From the cell containing the given text, extract its center point as [x, y] coordinate. 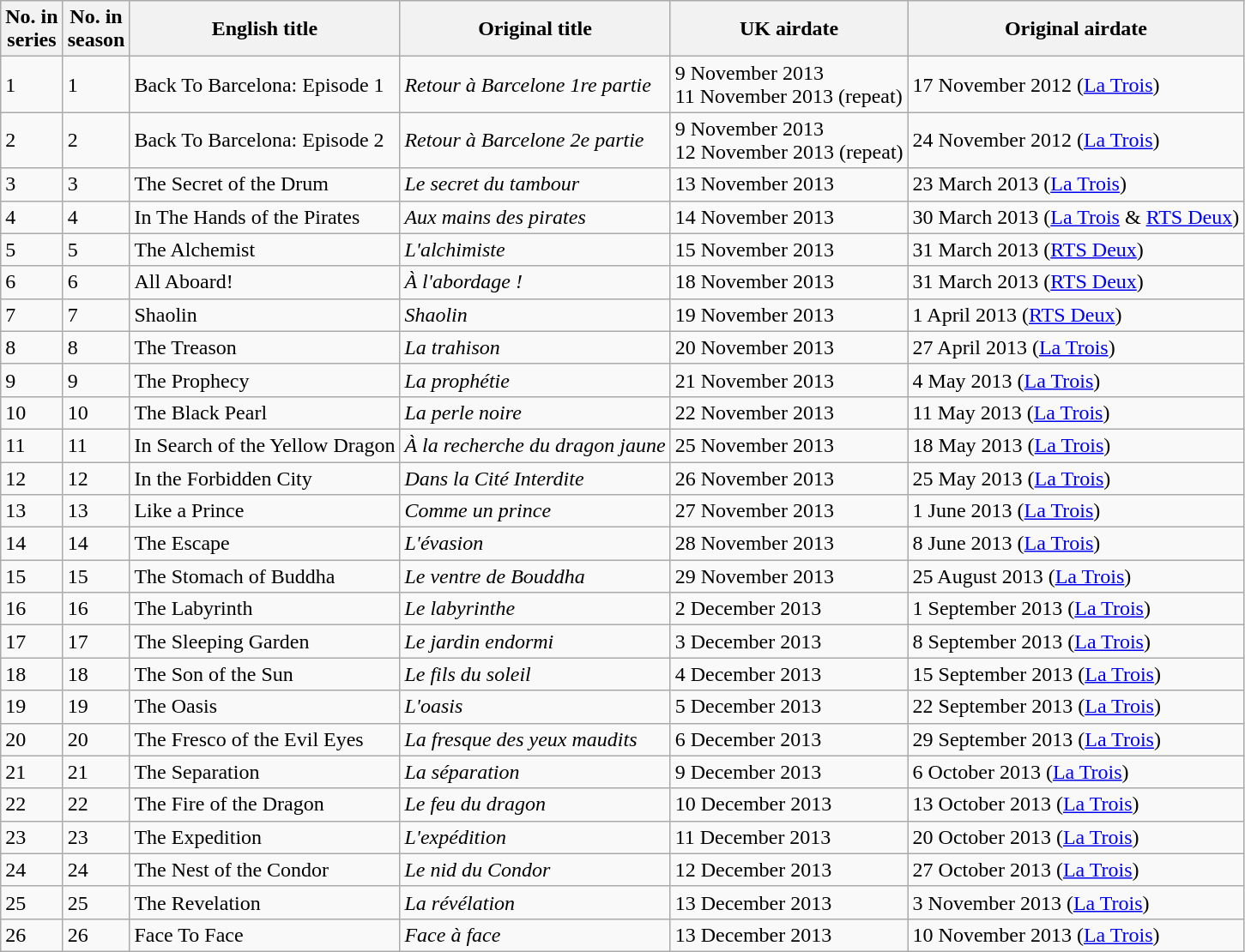
30 March 2013 (La Trois & RTS Deux) [1076, 217]
9 December 2013 [789, 772]
The Fresco of the Evil Eyes [264, 739]
The Revelation [264, 902]
25 August 2013 (La Trois) [1076, 576]
L'alchimiste [535, 250]
All Aboard! [264, 282]
The Labyrinth [264, 609]
1 September 2013 (La Trois) [1076, 609]
11 December 2013 [789, 837]
4 May 2013 (La Trois) [1076, 380]
The Expedition [264, 837]
17 November 2012 (La Trois) [1076, 84]
Comme un prince [535, 511]
8 September 2013 (La Trois) [1076, 642]
Dans la Cité Interdite [535, 478]
27 November 2013 [789, 511]
6 October 2013 (La Trois) [1076, 772]
La révélation [535, 902]
8 June 2013 (La Trois) [1076, 544]
The Son of the Sun [264, 674]
27 October 2013 (La Trois) [1076, 870]
L'évasion [535, 544]
Back To Barcelona: Episode 2 [264, 141]
No. inseries [32, 29]
6 December 2013 [789, 739]
L'expédition [535, 837]
Aux mains des pirates [535, 217]
22 September 2013 (La Trois) [1076, 707]
3 November 2013 (La Trois) [1076, 902]
Like a Prince [264, 511]
La trahison [535, 347]
No. inseason [96, 29]
La fresque des yeux maudits [535, 739]
14 November 2013 [789, 217]
The Prophecy [264, 380]
In Search of the Yellow Dragon [264, 445]
9 November 201311 November 2013 (repeat) [789, 84]
20 November 2013 [789, 347]
20 October 2013 (La Trois) [1076, 837]
The Sleeping Garden [264, 642]
In The Hands of the Pirates [264, 217]
The Secret of the Drum [264, 184]
Face à face [535, 935]
La prophétie [535, 380]
23 March 2013 (La Trois) [1076, 184]
25 November 2013 [789, 445]
Le secret du tambour [535, 184]
13 October 2013 (La Trois) [1076, 804]
English title [264, 29]
13 November 2013 [789, 184]
1 June 2013 (La Trois) [1076, 511]
3 December 2013 [789, 642]
La séparation [535, 772]
Face To Face [264, 935]
La perle noire [535, 413]
The Nest of the Condor [264, 870]
The Alchemist [264, 250]
15 November 2013 [789, 250]
26 November 2013 [789, 478]
Le fils du soleil [535, 674]
1 April 2013 (RTS Deux) [1076, 315]
10 December 2013 [789, 804]
11 May 2013 (La Trois) [1076, 413]
In the Forbidden City [264, 478]
18 November 2013 [789, 282]
24 November 2012 (La Trois) [1076, 141]
The Fire of the Dragon [264, 804]
5 December 2013 [789, 707]
29 November 2013 [789, 576]
18 May 2013 (La Trois) [1076, 445]
À la recherche du dragon jaune [535, 445]
27 April 2013 (La Trois) [1076, 347]
The Oasis [264, 707]
15 September 2013 (La Trois) [1076, 674]
Original title [535, 29]
The Treason [264, 347]
The Stomach of Buddha [264, 576]
Le jardin endormi [535, 642]
The Black Pearl [264, 413]
28 November 2013 [789, 544]
The Separation [264, 772]
19 November 2013 [789, 315]
L'oasis [535, 707]
2 December 2013 [789, 609]
Le labyrinthe [535, 609]
12 December 2013 [789, 870]
Le feu du dragon [535, 804]
UK airdate [789, 29]
The Escape [264, 544]
9 November 201312 November 2013 (repeat) [789, 141]
Retour à Barcelone 1re partie [535, 84]
Le nid du Condor [535, 870]
29 September 2013 (La Trois) [1076, 739]
Original airdate [1076, 29]
25 May 2013 (La Trois) [1076, 478]
21 November 2013 [789, 380]
Le ventre de Bouddha [535, 576]
22 November 2013 [789, 413]
À l'abordage ! [535, 282]
Retour à Barcelone 2e partie [535, 141]
4 December 2013 [789, 674]
Back To Barcelona: Episode 1 [264, 84]
10 November 2013 (La Trois) [1076, 935]
